Detect which cell encompasses the target text, then output its (x, y) center coordinate. 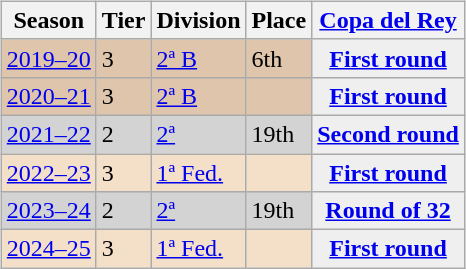
2019–20 (48, 58)
2023–24 (48, 211)
Place (279, 20)
6th (279, 58)
2021–22 (48, 134)
Tier (124, 20)
2020–21 (48, 96)
Round of 32 (388, 211)
Copa del Rey (388, 20)
Season (48, 20)
Second round (388, 134)
Division (198, 20)
2024–25 (48, 249)
2022–23 (48, 173)
